Return (X, Y) of the center of cell containing provided text 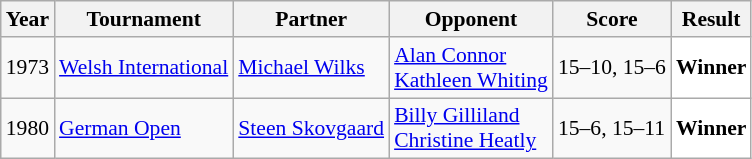
Steen Skovgaard (311, 128)
Opponent (471, 19)
Year (28, 19)
Score (612, 19)
German Open (144, 128)
15–10, 15–6 (612, 68)
Michael Wilks (311, 68)
Tournament (144, 19)
1980 (28, 128)
Welsh International (144, 68)
15–6, 15–11 (612, 128)
Partner (311, 19)
Alan Connor Kathleen Whiting (471, 68)
1973 (28, 68)
Billy Gilliland Christine Heatly (471, 128)
Result (712, 19)
